For the text-containing cell, return its midpoint in (x, y) coordinate format. 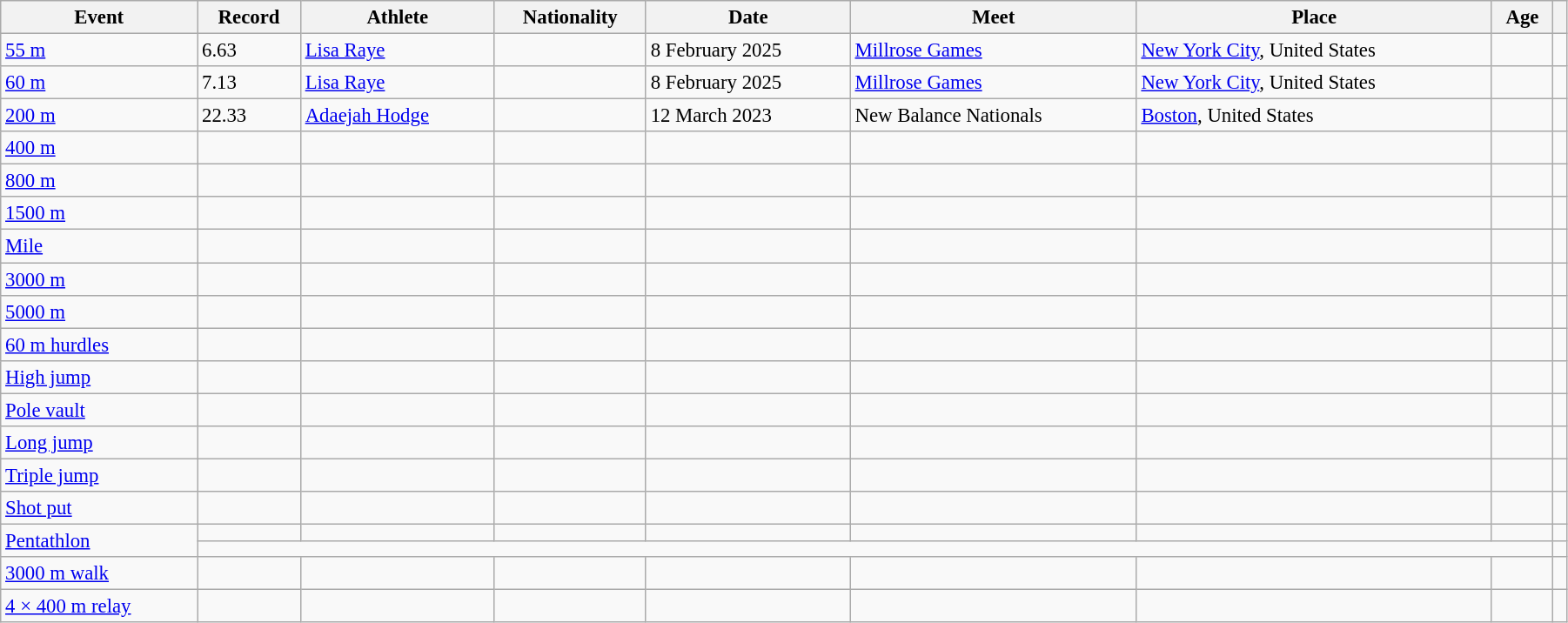
22.33 (249, 116)
4 × 400 m relay (99, 606)
800 m (99, 181)
Triple jump (99, 475)
Meet (994, 17)
3000 m (99, 279)
6.63 (249, 50)
Event (99, 17)
New Balance Nationals (994, 116)
12 March 2023 (748, 116)
60 m hurdles (99, 345)
Mile (99, 246)
High jump (99, 377)
Place (1314, 17)
5000 m (99, 311)
Boston, United States (1314, 116)
Long jump (99, 443)
200 m (99, 116)
Age (1523, 17)
400 m (99, 148)
1500 m (99, 213)
Date (748, 17)
Pole vault (99, 410)
Shot put (99, 508)
7.13 (249, 83)
Athlete (397, 17)
Nationality (570, 17)
55 m (99, 50)
Adaejah Hodge (397, 116)
Pentathlon (99, 540)
Record (249, 17)
3000 m walk (99, 573)
60 m (99, 83)
